Provide the [X, Y] coordinate of the cell's center where the given text is located.  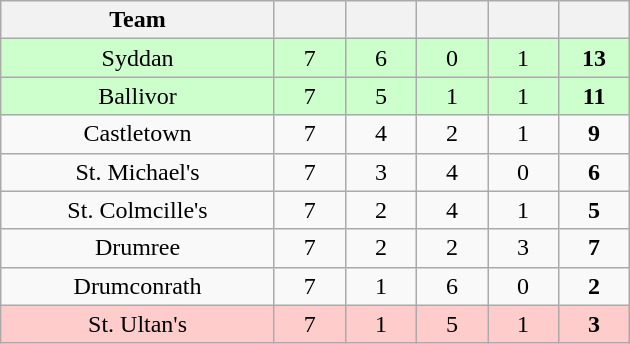
Ballivor [138, 96]
11 [594, 96]
Team [138, 20]
9 [594, 134]
Drumree [138, 248]
Castletown [138, 134]
Drumconrath [138, 286]
St. Michael's [138, 172]
Syddan [138, 58]
13 [594, 58]
St. Colmcille's [138, 210]
St. Ultan's [138, 324]
